Pinpoint the cell where the given text exists, returning its [X, Y] midpoint coordinate. 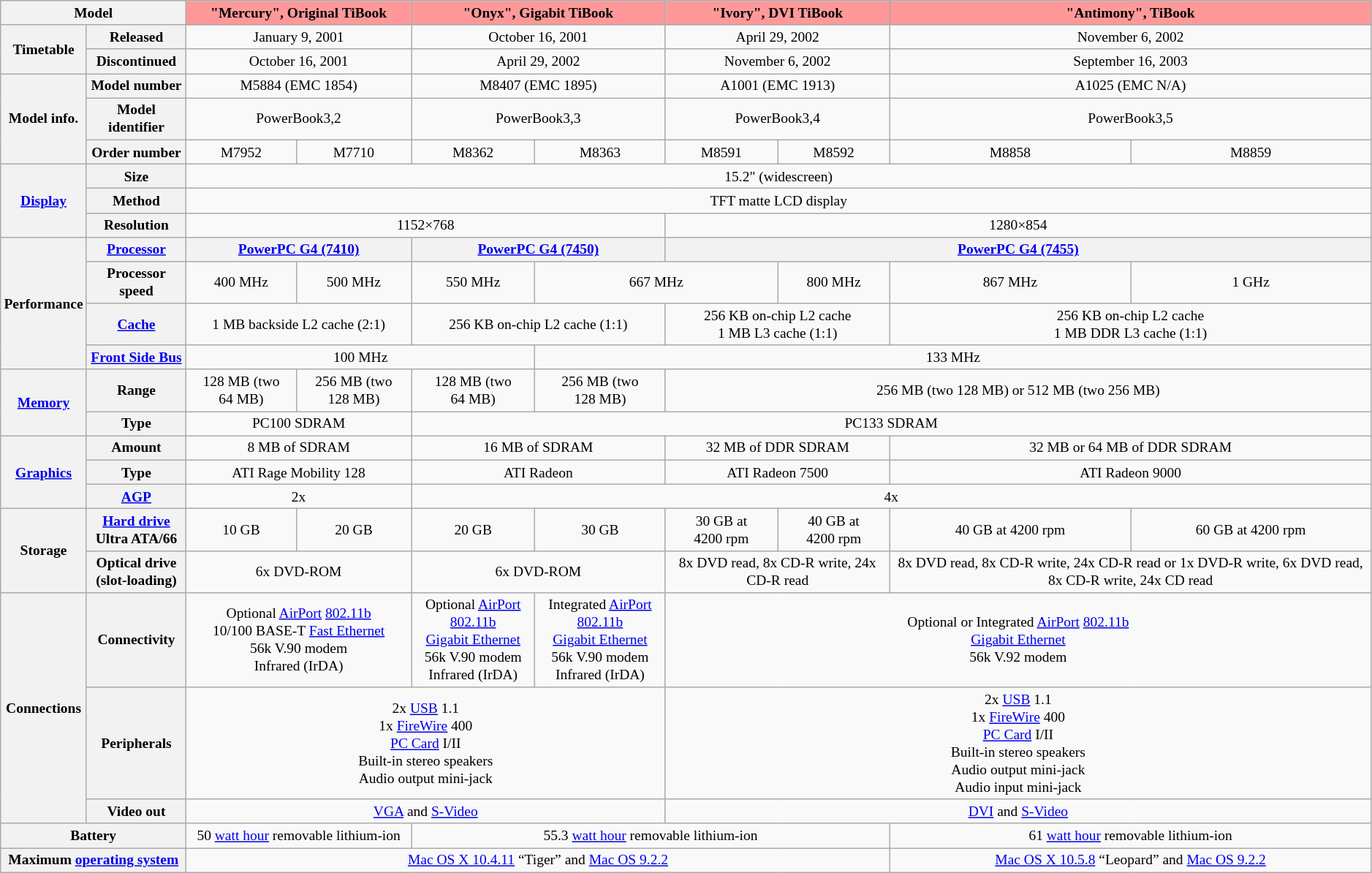
ATI Radeon [538, 472]
256 MB (two 128 MB) or 512 MB (two 256 MB) [1018, 390]
Integrated AirPort 802.11bGigabit Ethernet56k V.90 modemInfrared (IrDA) [600, 639]
10 GB [241, 529]
30 GB [600, 529]
32 MB or 64 MB of DDR SDRAM [1130, 447]
M7952 [241, 152]
500 MHz [354, 282]
550 MHz [474, 282]
Connectivity [136, 639]
Model info. [44, 119]
50 watt hour removable lithium-ion [299, 835]
Discontinued [136, 61]
PC133 SDRAM [892, 424]
M8363 [600, 152]
Processor [136, 249]
September 16, 2003 [1130, 61]
Display [44, 200]
PowerBook3,3 [538, 118]
Peripherals [136, 743]
60 GB at 4200 rpm [1250, 529]
Storage [44, 551]
2x [299, 497]
Connections [44, 708]
M5884 (EMC 1854) [299, 86]
DVI and S-Video [1018, 812]
4x [892, 497]
Released [136, 37]
1 GHz [1250, 282]
8 MB of SDRAM [299, 447]
133 MHz [953, 357]
8x DVD read, 8x CD-R write, 24x CD-R read [778, 572]
2x USB 1.11x FireWire 400PC Card I/IIBuilt-in stereo speakersAudio output mini-jackAudio input mini-jack [1018, 743]
30 GB at 4200 rpm [721, 529]
Range [136, 390]
1152×768 [425, 225]
M8362 [474, 152]
PowerPC G4 (7455) [1018, 249]
"Mercury", Original TiBook [299, 13]
1280×854 [1018, 225]
Cache [136, 325]
Maximum operating system [94, 860]
TFT matte LCD display [779, 200]
Performance [44, 303]
400 MHz [241, 282]
Front Side Bus [136, 357]
1 MB backside L2 cache (2:1) [299, 325]
PowerBook3,5 [1130, 118]
Model number [136, 86]
Optional AirPort 802.11bGigabit Ethernet56k V.90 modemInfrared (IrDA) [474, 639]
256 KB on-chip L2 cache1 MB L3 cache (1:1) [778, 325]
Method [136, 200]
Video out [136, 812]
"Antimony", TiBook [1130, 13]
Hard driveUltra ATA/66 [136, 529]
M7710 [354, 152]
Order number [136, 152]
M8858 [1010, 152]
PowerPC G4 (7450) [538, 249]
32 MB of DDR SDRAM [778, 447]
Processor speed [136, 282]
Mac OS X 10.4.11 “Tiger” and Mac OS 9.2.2 [538, 860]
Size [136, 175]
Resolution [136, 225]
Model identifier [136, 118]
867 MHz [1010, 282]
Battery [94, 835]
PowerBook3,4 [778, 118]
ATI Radeon 7500 [778, 472]
"Ivory", DVI TiBook [778, 13]
M8407 (EMC 1895) [538, 86]
PowerPC G4 (7410) [299, 249]
667 MHz [656, 282]
AGP [136, 497]
2x USB 1.11x FireWire 400PC Card I/IIBuilt-in stereo speakersAudio output mini-jack [425, 743]
800 MHz [834, 282]
M8592 [834, 152]
A1025 (EMC N/A) [1130, 86]
16 MB of SDRAM [538, 447]
ATI Rage Mobility 128 [299, 472]
ATI Radeon 9000 [1130, 472]
Mac OS X 10.5.8 “Leopard” and Mac OS 9.2.2 [1130, 860]
Optional AirPort 802.11b10/100 BASE-T Fast Ethernet56k V.90 modemInfrared (IrDA) [299, 639]
Amount [136, 447]
M8859 [1250, 152]
Graphics [44, 472]
15.2" (widescreen) [779, 175]
A1001 (EMC 1913) [778, 86]
M8591 [721, 152]
January 9, 2001 [299, 37]
PC100 SDRAM [299, 424]
PowerBook3,2 [299, 118]
VGA and S-Video [425, 812]
"Onyx", Gigabit TiBook [538, 13]
55.3 watt hour removable lithium-ion [651, 835]
100 MHz [361, 357]
256 KB on-chip L2 cache1 MB DDR L3 cache (1:1) [1130, 325]
256 KB on-chip L2 cache (1:1) [538, 325]
Optical drive(slot-loading) [136, 572]
8x DVD read, 8x CD-R write, 24x CD-R read or 1x DVD-R write, 6x DVD read, 8x CD-R write, 24x CD read [1130, 572]
Optional or Integrated AirPort 802.11bGigabit Ethernet56k V.92 modem [1018, 639]
Timetable [44, 50]
Model [94, 13]
Memory [44, 402]
61 watt hour removable lithium-ion [1130, 835]
